Detect which cell encompasses the target text, then output its [X, Y] center coordinate. 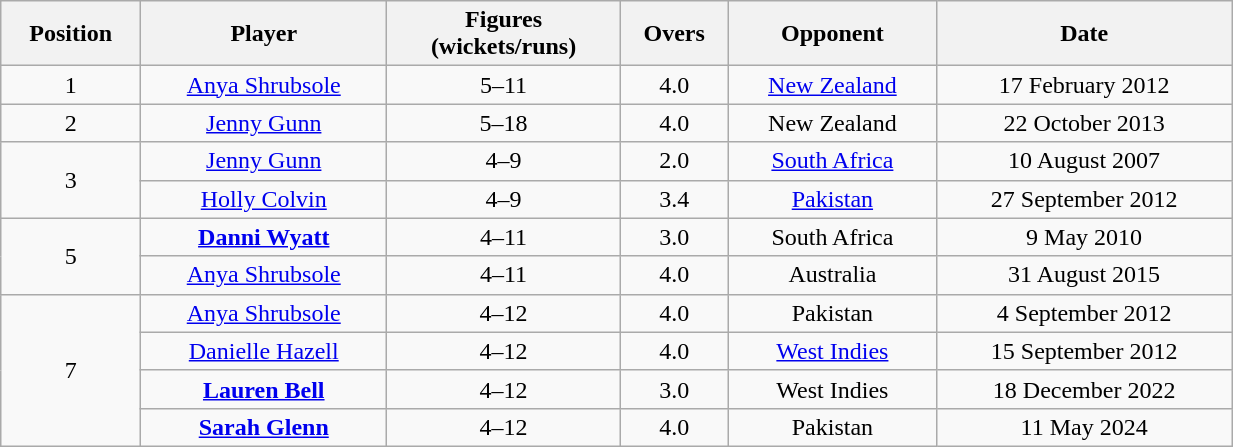
5–18 [504, 123]
5 [71, 256]
9 May 2010 [1084, 237]
27 September 2012 [1084, 199]
2 [71, 123]
Danielle Hazell [264, 351]
Player [264, 34]
3 [71, 180]
Australia [832, 275]
Overs [674, 34]
Figures(wickets/runs) [504, 34]
3.4 [674, 199]
Lauren Bell [264, 389]
17 February 2012 [1084, 85]
Date [1084, 34]
22 October 2013 [1084, 123]
5–11 [504, 85]
10 August 2007 [1084, 161]
Danni Wyatt [264, 237]
11 May 2024 [1084, 427]
Opponent [832, 34]
1 [71, 85]
Sarah Glenn [264, 427]
7 [71, 370]
18 December 2022 [1084, 389]
4 September 2012 [1084, 313]
31 August 2015 [1084, 275]
Holly Colvin [264, 199]
2.0 [674, 161]
Position [71, 34]
15 September 2012 [1084, 351]
